Capture the cell that displays the provided text and extract its [X, Y] central coordinate. 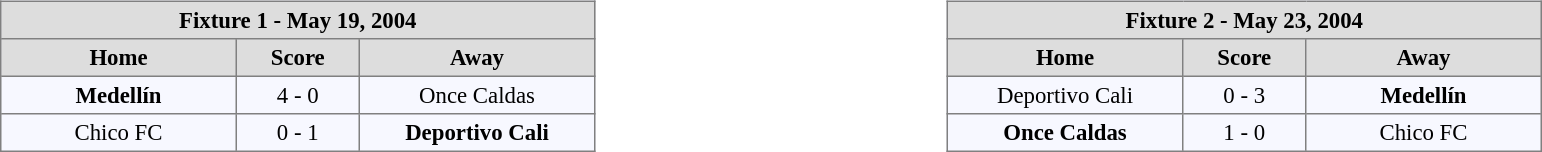
Fixture 1 - May 19, 2004 [298, 20]
4 - 0 [298, 95]
0 - 1 [298, 133]
1 - 0 [1244, 133]
Fixture 2 - May 23, 2004 [1244, 20]
0 - 3 [1244, 95]
